Extract the (x, y) coordinate from the center of the cell holding the provided text.  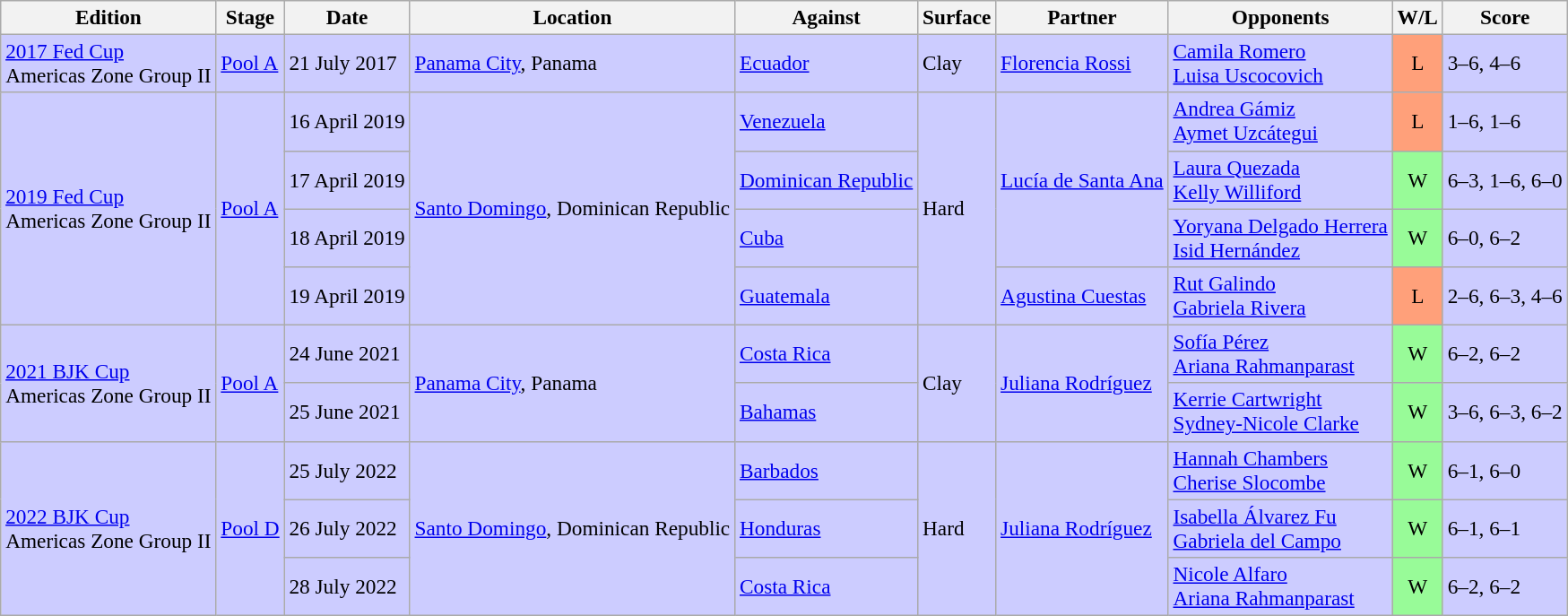
6–1, 6–1 (1504, 527)
Andrea Gámiz Aymet Uzcátegui (1280, 122)
Barbados (827, 470)
25 July 2022 (347, 470)
Ecuador (827, 63)
Kerrie Cartwright Sydney-Nicole Clarke (1280, 412)
Florencia Rossi (1082, 63)
6–3, 1–6, 6–0 (1504, 179)
2017 Fed Cup Americas Zone Group II (108, 63)
Honduras (827, 527)
2022 BJK Cup Americas Zone Group II (108, 528)
25 June 2021 (347, 412)
Surface (957, 17)
24 June 2021 (347, 353)
Yoryana Delgado Herrera Isid Hernández (1280, 237)
16 April 2019 (347, 122)
Rut Galindo Gabriela Rivera (1280, 296)
Sofía Pérez Ariana Rahmanparast (1280, 353)
6–1, 6–0 (1504, 470)
3–6, 4–6 (1504, 63)
Location (572, 17)
Hannah Chambers Cherise Slocombe (1280, 470)
Camila Romero Luisa Uscocovich (1280, 63)
Stage (250, 17)
Venezuela (827, 122)
26 July 2022 (347, 527)
Nicole Alfaro Ariana Rahmanparast (1280, 586)
2–6, 6–3, 4–6 (1504, 296)
Partner (1082, 17)
17 April 2019 (347, 179)
Pool D (250, 528)
Edition (108, 17)
6–0, 6–2 (1504, 237)
2021 BJK Cup Americas Zone Group II (108, 383)
Cuba (827, 237)
W/L (1417, 17)
21 July 2017 (347, 63)
1–6, 1–6 (1504, 122)
19 April 2019 (347, 296)
Guatemala (827, 296)
Bahamas (827, 412)
28 July 2022 (347, 586)
Agustina Cuestas (1082, 296)
3–6, 6–3, 6–2 (1504, 412)
Opponents (1280, 17)
Isabella Álvarez Fu Gabriela del Campo (1280, 527)
Against (827, 17)
Lucía de Santa Ana (1082, 179)
Score (1504, 17)
2019 Fed Cup Americas Zone Group II (108, 208)
Dominican Republic (827, 179)
Laura Quezada Kelly Williford (1280, 179)
18 April 2019 (347, 237)
Date (347, 17)
